Extract the (x, y) coordinate from the center of the cell holding the provided text.  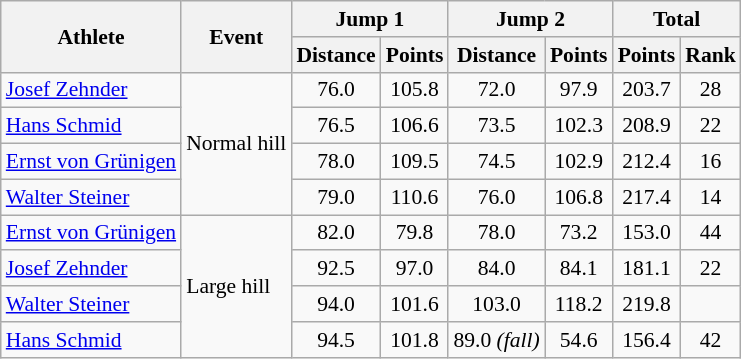
76.5 (336, 126)
103.0 (496, 304)
84.1 (579, 269)
208.9 (647, 126)
110.6 (415, 197)
101.8 (415, 340)
217.4 (647, 197)
Jump 1 (370, 19)
14 (710, 197)
Athlete (91, 36)
Jump 2 (530, 19)
Rank (710, 55)
54.6 (579, 340)
28 (710, 90)
79.8 (415, 233)
203.7 (647, 90)
94.5 (336, 340)
102.9 (579, 162)
97.9 (579, 90)
153.0 (647, 233)
16 (710, 162)
79.0 (336, 197)
Large hill (236, 286)
105.8 (415, 90)
84.0 (496, 269)
219.8 (647, 304)
92.5 (336, 269)
97.0 (415, 269)
101.6 (415, 304)
44 (710, 233)
106.6 (415, 126)
106.8 (579, 197)
156.4 (647, 340)
89.0 (fall) (496, 340)
181.1 (647, 269)
Event (236, 36)
82.0 (336, 233)
73.5 (496, 126)
118.2 (579, 304)
102.3 (579, 126)
94.0 (336, 304)
212.4 (647, 162)
Total (677, 19)
72.0 (496, 90)
73.2 (579, 233)
42 (710, 340)
74.5 (496, 162)
109.5 (415, 162)
Normal hill (236, 143)
